Return the [x, y] coordinate for the center point of the cell that contains the specified text.  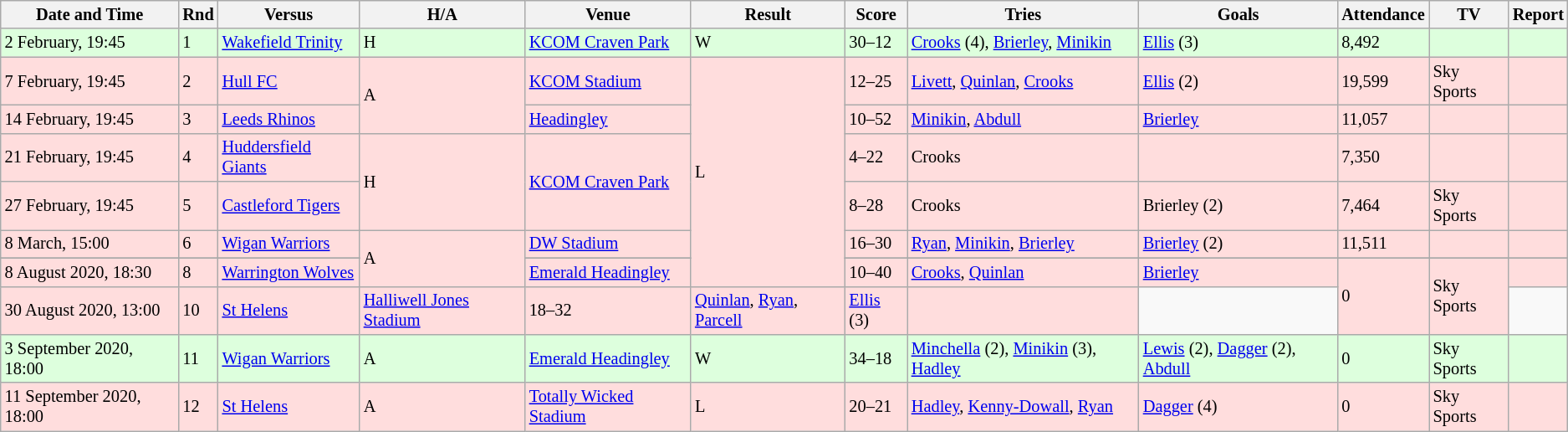
Quinlan, Ryan, Parcell [768, 311]
Rnd [199, 14]
2 February, 19:45 [90, 43]
10–52 [876, 119]
8 [199, 272]
12 [199, 407]
Leeds Rhinos [289, 119]
8 March, 15:00 [90, 244]
Minchella (2), Minikin (3), Hadley [1024, 358]
21 February, 19:45 [90, 157]
KCOM Stadium [608, 81]
7 February, 19:45 [90, 81]
Result [768, 14]
4–22 [876, 157]
18–32 [608, 311]
11 September 2020, 18:00 [90, 407]
7,464 [1383, 206]
5 [199, 206]
Lewis (2), Dagger (2), Abdull [1238, 358]
2 [199, 81]
Castleford Tigers [289, 206]
11 [199, 358]
30–12 [876, 43]
H/A [442, 14]
6 [199, 244]
Date and Time [90, 14]
11,057 [1383, 119]
Wakefield Trinity [289, 43]
27 February, 19:45 [90, 206]
30 August 2020, 13:00 [90, 311]
Headingley [608, 119]
Livett, Quinlan, Crooks [1024, 81]
8–28 [876, 206]
Versus [289, 14]
10–40 [876, 272]
Dagger (4) [1238, 407]
34–18 [876, 358]
Totally Wicked Stadium [608, 407]
12–25 [876, 81]
TV [1468, 14]
8,492 [1383, 43]
DW Stadium [608, 244]
3 September 2020, 18:00 [90, 358]
Attendance [1383, 14]
Ryan, Minikin, Brierley [1024, 244]
Tries [1024, 14]
Ellis (2) [1238, 81]
Crooks, Quinlan [1024, 272]
1 [199, 43]
Goals [1238, 14]
Hull FC [289, 81]
Huddersfield Giants [289, 157]
11,511 [1383, 244]
10 [199, 311]
Minikin, Abdull [1024, 119]
Venue [608, 14]
16–30 [876, 244]
19,599 [1383, 81]
20–21 [876, 407]
Halliwell Jones Stadium [442, 311]
8 August 2020, 18:30 [90, 272]
Crooks (4), Brierley, Minikin [1024, 43]
Hadley, Kenny-Dowall, Ryan [1024, 407]
14 February, 19:45 [90, 119]
4 [199, 157]
Score [876, 14]
7,350 [1383, 157]
Report [1539, 14]
Warrington Wolves [289, 272]
3 [199, 119]
